Detect which cell encompasses the target text, then output its (x, y) center coordinate. 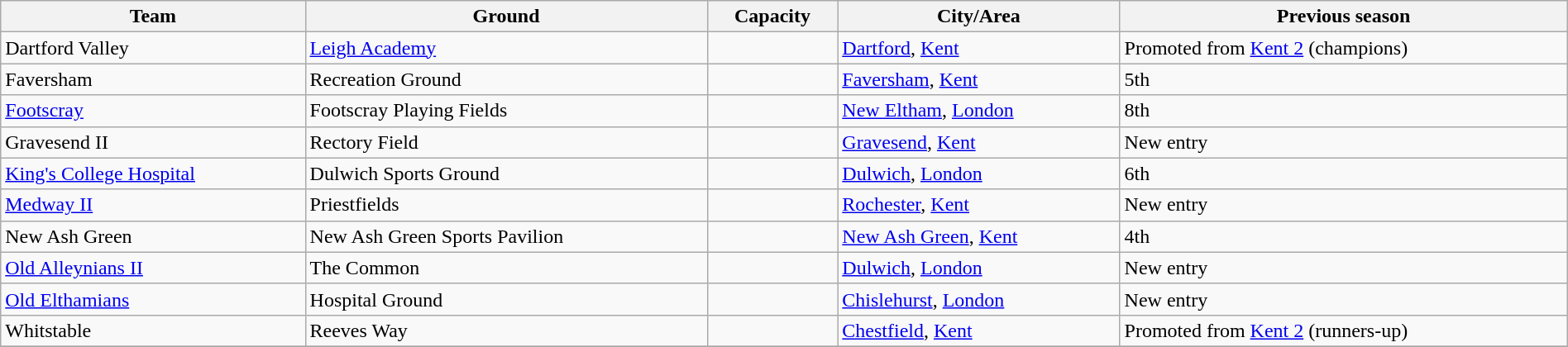
City/Area (979, 17)
Reeves Way (506, 330)
Ground (506, 17)
4th (1343, 236)
Faversham, Kent (979, 79)
Previous season (1343, 17)
Recreation Ground (506, 79)
Promoted from Kent 2 (champions) (1343, 48)
Leigh Academy (506, 48)
8th (1343, 111)
Rectory Field (506, 142)
5th (1343, 79)
Footscray (153, 111)
Rochester, Kent (979, 205)
Dulwich Sports Ground (506, 173)
Faversham (153, 79)
Gravesend II (153, 142)
Chestfield, Kent (979, 330)
Old Alleynians II (153, 268)
King's College Hospital (153, 173)
Old Elthamians (153, 299)
New Ash Green Sports Pavilion (506, 236)
New Ash Green (153, 236)
Footscray Playing Fields (506, 111)
6th (1343, 173)
Dartford, Kent (979, 48)
Whitstable (153, 330)
The Common (506, 268)
Capacity (772, 17)
Team (153, 17)
Gravesend, Kent (979, 142)
Medway II (153, 205)
Promoted from Kent 2 (runners-up) (1343, 330)
New Ash Green, Kent (979, 236)
Chislehurst, London (979, 299)
Hospital Ground (506, 299)
Dartford Valley (153, 48)
Priestfields (506, 205)
New Eltham, London (979, 111)
